Capture the cell that displays the provided text and extract its [X, Y] central coordinate. 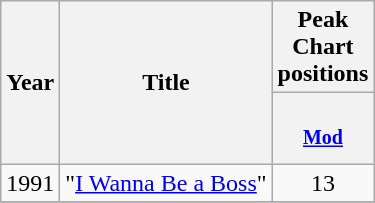
13 [323, 183]
Title [166, 83]
Peak Chart positions [323, 47]
Mod [323, 129]
"I Wanna Be a Boss" [166, 183]
Year [30, 83]
1991 [30, 183]
